Determine the (x, y) coordinate at the center of the cell enclosing the given text.  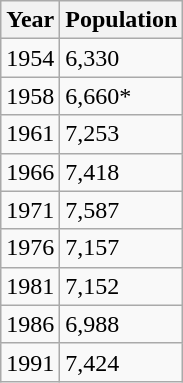
Population (122, 20)
1966 (30, 172)
7,418 (122, 172)
1976 (30, 248)
1958 (30, 96)
1986 (30, 324)
1981 (30, 286)
6,330 (122, 58)
1961 (30, 134)
1954 (30, 58)
Year (30, 20)
7,424 (122, 362)
7,157 (122, 248)
7,253 (122, 134)
1991 (30, 362)
7,587 (122, 210)
6,988 (122, 324)
1971 (30, 210)
7,152 (122, 286)
6,660* (122, 96)
